For the text-containing cell, return its midpoint in (X, Y) coordinate format. 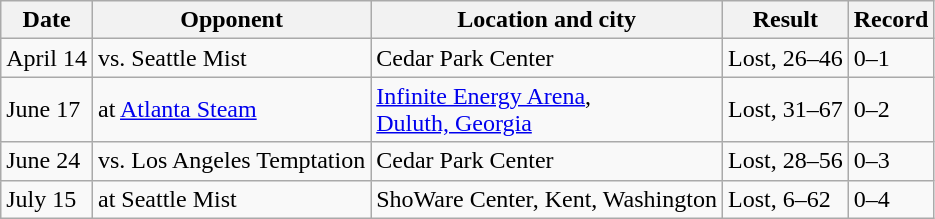
0–1 (891, 58)
Lost, 26–46 (785, 58)
Lost, 6–62 (785, 199)
Date (47, 20)
vs. Los Angeles Temptation (231, 161)
Opponent (231, 20)
Location and city (547, 20)
Infinite Energy Arena, Duluth, Georgia (547, 110)
June 17 (47, 110)
vs. Seattle Mist (231, 58)
at Seattle Mist (231, 199)
at Atlanta Steam (231, 110)
0–4 (891, 199)
April 14 (47, 58)
Result (785, 20)
Lost, 31–67 (785, 110)
0–3 (891, 161)
June 24 (47, 161)
Record (891, 20)
Lost, 28–56 (785, 161)
0–2 (891, 110)
ShoWare Center, Kent, Washington (547, 199)
July 15 (47, 199)
